Provide the (x, y) coordinate of the cell's center where the given text is located.  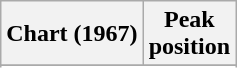
Chart (1967) (72, 34)
Peakposition (189, 34)
